Provide the (X, Y) coordinate of the cell's center where the given text is located.  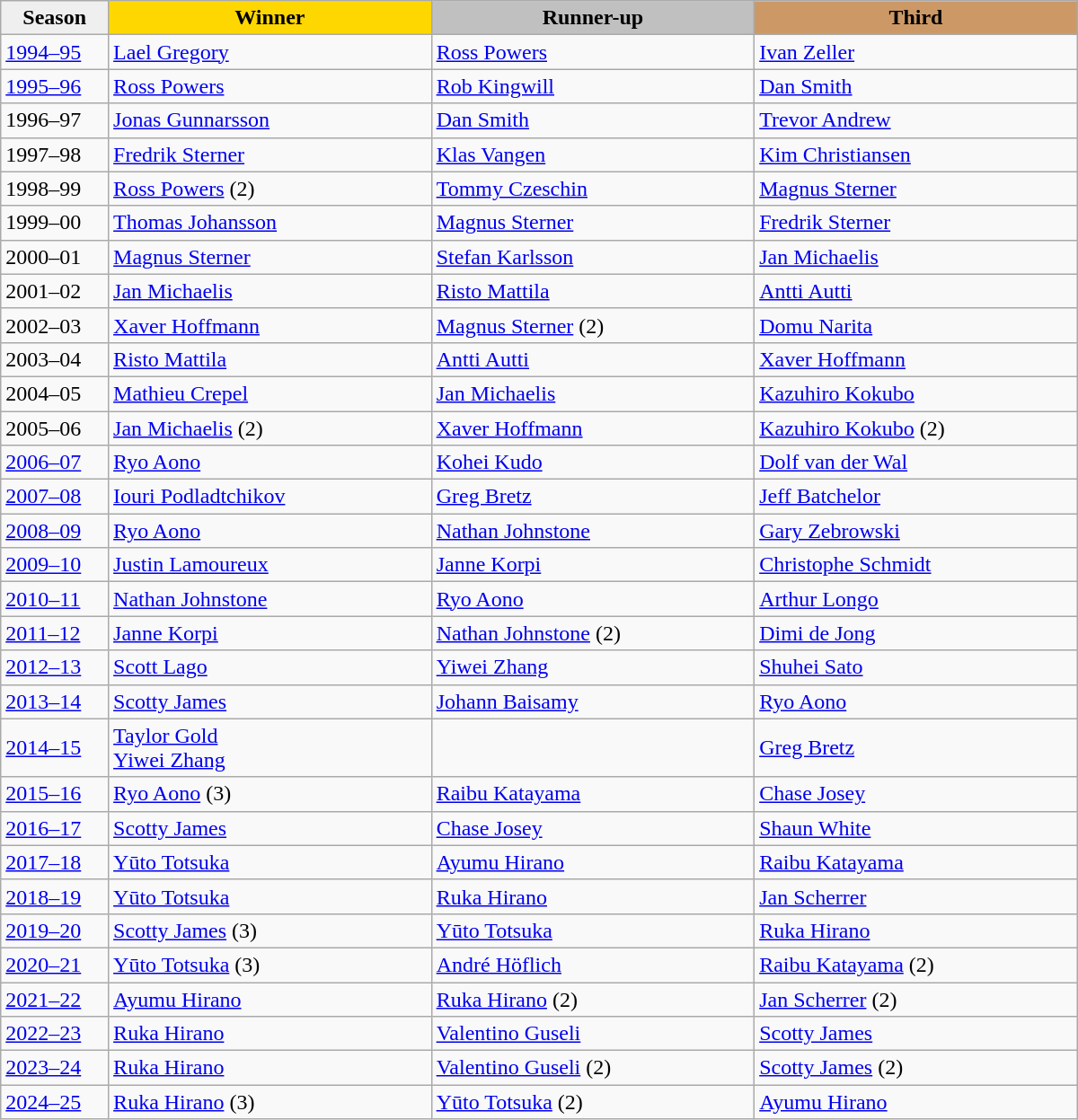
Thomas Johansson (270, 223)
Stefan Karlsson (593, 257)
Kohei Kudo (593, 463)
2004–05 (55, 393)
2022–23 (55, 1034)
Runner-up (593, 18)
1994–95 (55, 52)
2015–16 (55, 794)
2020–21 (55, 965)
Christophe Schmidt (916, 565)
Klas Vangen (593, 154)
2008–09 (55, 531)
1998–99 (55, 189)
2021–22 (55, 1000)
2006–07 (55, 463)
Third (916, 18)
2003–04 (55, 359)
2002–03 (55, 325)
2000–01 (55, 257)
2024–25 (55, 1102)
Ross Powers (2) (270, 189)
2013–14 (55, 701)
Jeff Batchelor (916, 497)
Justin Lamoureux (270, 565)
2019–20 (55, 930)
André Höflich (593, 965)
Ruka Hirano (2) (593, 1000)
Ivan Zeller (916, 52)
2014–15 (55, 747)
Gary Zebrowski (916, 531)
Jan Scherrer (916, 896)
Iouri Podladtchikov (270, 497)
Yūto Totsuka (3) (270, 965)
1997–98 (55, 154)
Kim Christiansen (916, 154)
2007–08 (55, 497)
Magnus Sterner (2) (593, 325)
2010–11 (55, 599)
Yiwei Zhang (593, 667)
1996–97 (55, 120)
Valentino Guseli (2) (593, 1068)
Raibu Katayama (2) (916, 965)
2001–02 (55, 291)
Scotty James (3) (270, 930)
Scott Lago (270, 667)
1995–96 (55, 86)
2018–19 (55, 896)
Rob Kingwill (593, 86)
Yūto Totsuka (2) (593, 1102)
2005–06 (55, 428)
Ryo Aono (3) (270, 794)
Arthur Longo (916, 599)
Dolf van der Wal (916, 463)
Kazuhiro Kokubo (916, 393)
2017–18 (55, 862)
Shaun White (916, 828)
Trevor Andrew (916, 120)
Jan Scherrer (2) (916, 1000)
2016–17 (55, 828)
Taylor Gold Yiwei Zhang (270, 747)
Scotty James (2) (916, 1068)
Ruka Hirano (3) (270, 1102)
Mathieu Crepel (270, 393)
Valentino Guseli (593, 1034)
Winner (270, 18)
Jonas Gunnarsson (270, 120)
Domu Narita (916, 325)
2011–12 (55, 633)
Shuhei Sato (916, 667)
2023–24 (55, 1068)
Nathan Johnstone (2) (593, 633)
Season (55, 18)
Kazuhiro Kokubo (2) (916, 428)
Jan Michaelis (2) (270, 428)
Lael Gregory (270, 52)
1999–00 (55, 223)
Dimi de Jong (916, 633)
Tommy Czeschin (593, 189)
2009–10 (55, 565)
Johann Baisamy (593, 701)
2012–13 (55, 667)
